Detect which cell encompasses the target text, then output its (X, Y) center coordinate. 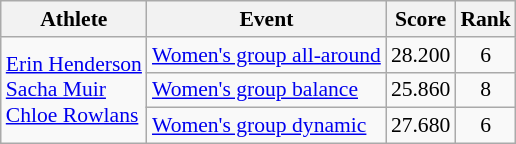
Women's group dynamic (266, 126)
25.860 (420, 90)
Rank (486, 19)
Women's group balance (266, 90)
Event (266, 19)
8 (486, 90)
Athlete (74, 19)
Score (420, 19)
Erin HendersonSacha MuirChloe Rowlans (74, 90)
Women's group all-around (266, 55)
28.200 (420, 55)
27.680 (420, 126)
